Output the (X, Y) coordinate of the center of the cell containing the given text.  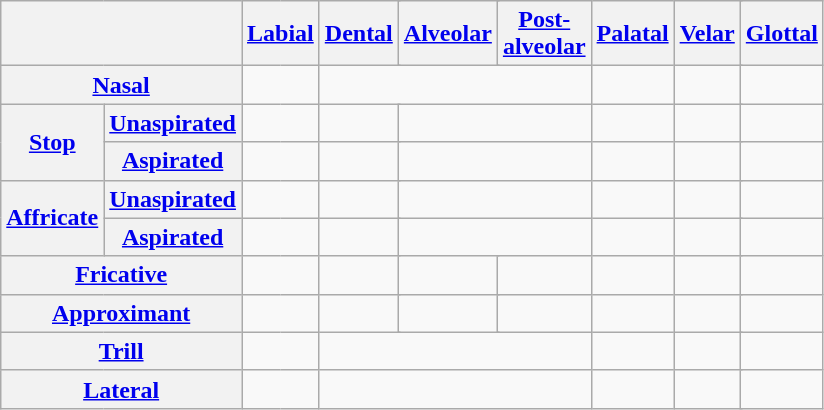
Stop (52, 142)
Velar (707, 34)
Affricate (52, 218)
Fricative (122, 275)
Nasal (122, 85)
Approximant (122, 313)
Palatal (632, 34)
Post-alveolar (544, 34)
Labial (281, 34)
Glottal (782, 34)
Trill (122, 351)
Dental (358, 34)
Alveolar (448, 34)
Lateral (122, 389)
